Return [X, Y] of the center of cell containing provided text 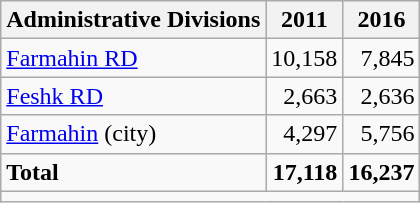
Total [134, 172]
Farmahin (city) [134, 134]
Farmahin RD [134, 58]
5,756 [382, 134]
2,636 [382, 96]
2016 [382, 20]
17,118 [304, 172]
Feshk RD [134, 96]
2,663 [304, 96]
Administrative Divisions [134, 20]
7,845 [382, 58]
16,237 [382, 172]
2011 [304, 20]
10,158 [304, 58]
4,297 [304, 134]
